Extract the (X, Y) coordinate from the center of the cell holding the provided text.  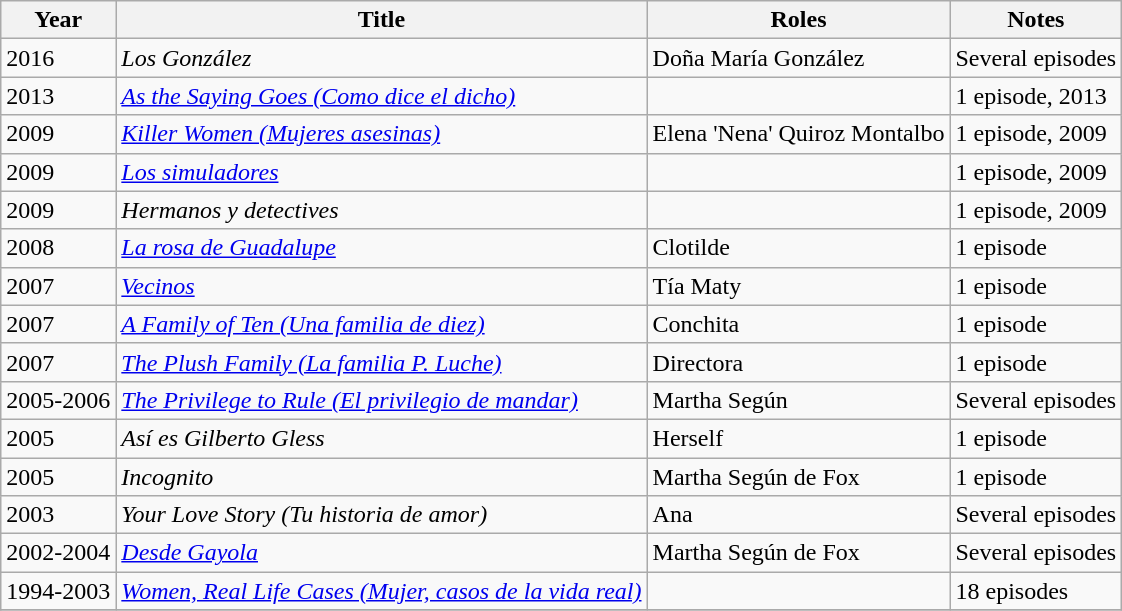
As the Saying Goes (Como dice el dicho) (382, 96)
Killer Women (Mujeres asesinas) (382, 134)
Roles (798, 20)
2002-2004 (58, 553)
Los González (382, 58)
Directora (798, 362)
Doña María González (798, 58)
A Family of Ten (Una familia de diez) (382, 324)
The Privilege to Rule (El privilegio de mandar) (382, 400)
2008 (58, 248)
Tía Maty (798, 286)
Conchita (798, 324)
Year (58, 20)
2013 (58, 96)
Notes (1036, 20)
1994-2003 (58, 591)
Title (382, 20)
Elena 'Nena' Quiroz Montalbo (798, 134)
2016 (58, 58)
Así es Gilberto Gless (382, 438)
Incognito (382, 477)
Martha Según (798, 400)
Herself (798, 438)
2005-2006 (58, 400)
The Plush Family (La familia P. Luche) (382, 362)
1 episode, 2013 (1036, 96)
Women, Real Life Cases (Mujer, casos de la vida real) (382, 591)
18 episodes (1036, 591)
Clotilde (798, 248)
La rosa de Guadalupe (382, 248)
Vecinos (382, 286)
2003 (58, 515)
Los simuladores (382, 172)
Your Love Story (Tu historia de amor) (382, 515)
Ana (798, 515)
Hermanos y detectives (382, 210)
Desde Gayola (382, 553)
